Search for the cell housing the specified text and yield its [X, Y] center coordinate. 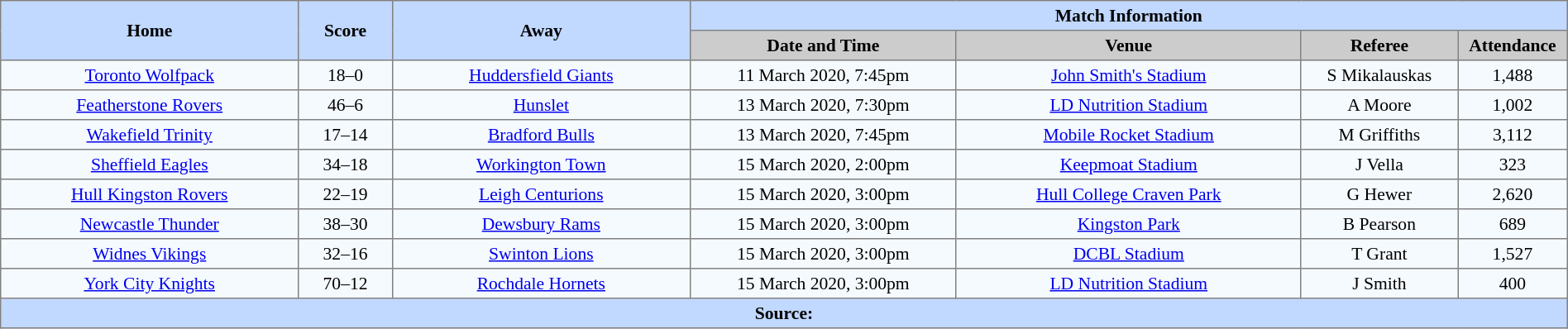
1,488 [1513, 75]
Source: [784, 313]
400 [1513, 284]
Hull College Craven Park [1128, 194]
18–0 [346, 75]
3,112 [1513, 135]
Home [150, 31]
M Griffiths [1379, 135]
17–14 [346, 135]
Hunslet [541, 105]
Newcastle Thunder [150, 224]
Hull Kingston Rovers [150, 194]
Kingston Park [1128, 224]
Venue [1128, 45]
A Moore [1379, 105]
38–30 [346, 224]
B Pearson [1379, 224]
J Smith [1379, 284]
46–6 [346, 105]
T Grant [1379, 254]
11 March 2020, 7:45pm [823, 75]
Attendance [1513, 45]
Sheffield Eagles [150, 164]
70–12 [346, 284]
13 March 2020, 7:45pm [823, 135]
1,527 [1513, 254]
Match Information [1128, 16]
34–18 [346, 164]
Leigh Centurions [541, 194]
13 March 2020, 7:30pm [823, 105]
Huddersfield Giants [541, 75]
22–19 [346, 194]
Toronto Wolfpack [150, 75]
John Smith's Stadium [1128, 75]
Referee [1379, 45]
Workington Town [541, 164]
Wakefield Trinity [150, 135]
Score [346, 31]
Swinton Lions [541, 254]
Rochdale Hornets [541, 284]
689 [1513, 224]
Dewsbury Rams [541, 224]
323 [1513, 164]
G Hewer [1379, 194]
S Mikalauskas [1379, 75]
Bradford Bulls [541, 135]
Mobile Rocket Stadium [1128, 135]
Keepmoat Stadium [1128, 164]
15 March 2020, 2:00pm [823, 164]
DCBL Stadium [1128, 254]
2,620 [1513, 194]
Date and Time [823, 45]
Featherstone Rovers [150, 105]
J Vella [1379, 164]
York City Knights [150, 284]
32–16 [346, 254]
1,002 [1513, 105]
Away [541, 31]
Widnes Vikings [150, 254]
